Search for the cell housing the specified text and yield its [X, Y] center coordinate. 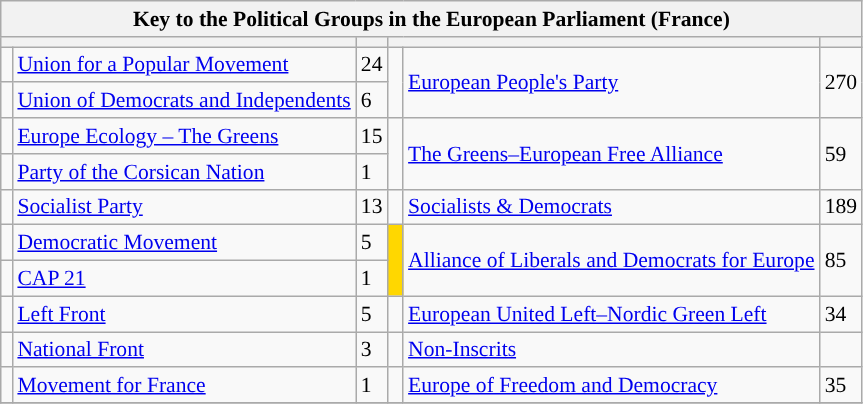
Union of Democrats and Independents [184, 101]
6 [372, 101]
34 [842, 314]
24 [372, 65]
The Greens–European Free Alliance [612, 154]
Movement for France [184, 386]
35 [842, 386]
Union for a Popular Movement [184, 65]
Europe Ecology – The Greens [184, 136]
85 [842, 260]
Europe of Freedom and Democracy [612, 386]
Alliance of Liberals and Democrats for Europe [612, 260]
Party of the Corsican Nation [184, 172]
Key to the Political Groups in the European Parliament (France) [432, 19]
Left Front [184, 314]
13 [372, 207]
15 [372, 136]
European People's Party [612, 82]
Socialist Party [184, 207]
189 [842, 207]
CAP 21 [184, 279]
Non-Inscrits [612, 350]
European United Left–Nordic Green Left [612, 314]
National Front [184, 350]
270 [842, 82]
59 [842, 154]
3 [372, 350]
Socialists & Democrats [612, 207]
Democratic Movement [184, 243]
